Find where the given text appears and provide that cell's center as (X, Y) coordinate. 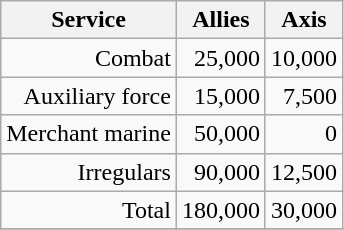
15,000 (220, 96)
30,000 (304, 210)
180,000 (220, 210)
12,500 (304, 172)
0 (304, 134)
Auxiliary force (89, 96)
Merchant marine (89, 134)
7,500 (304, 96)
Service (89, 20)
Irregulars (89, 172)
90,000 (220, 172)
Allies (220, 20)
50,000 (220, 134)
25,000 (220, 58)
Combat (89, 58)
Total (89, 210)
Axis (304, 20)
10,000 (304, 58)
